Detect which cell encompasses the target text, then output its (x, y) center coordinate. 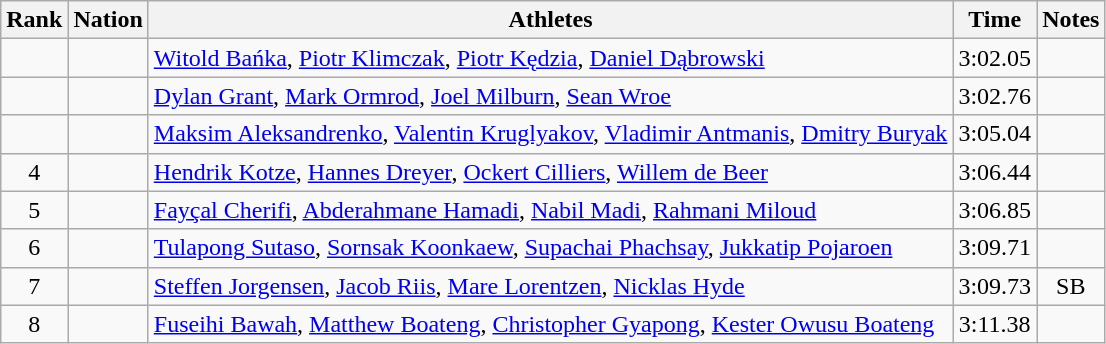
Dylan Grant, Mark Ormrod, Joel Milburn, Sean Wroe (550, 96)
Fuseihi Bawah, Matthew Boateng, Christopher Gyapong, Kester Owusu Boateng (550, 324)
7 (34, 286)
SB (1071, 286)
5 (34, 210)
Fayçal Cherifi, Abderahmane Hamadi, Nabil Madi, Rahmani Miloud (550, 210)
3:11.38 (995, 324)
3:09.71 (995, 248)
3:06.44 (995, 172)
3:02.05 (995, 58)
6 (34, 248)
Tulapong Sutaso, Sornsak Koonkaew, Supachai Phachsay, Jukkatip Pojaroen (550, 248)
Steffen Jorgensen, Jacob Riis, Mare Lorentzen, Nicklas Hyde (550, 286)
Maksim Aleksandrenko, Valentin Kruglyakov, Vladimir Antmanis, Dmitry Buryak (550, 134)
3:05.04 (995, 134)
Notes (1071, 20)
Time (995, 20)
Rank (34, 20)
Witold Bańka, Piotr Klimczak, Piotr Kędzia, Daniel Dąbrowski (550, 58)
8 (34, 324)
3:09.73 (995, 286)
4 (34, 172)
Nation (108, 20)
Hendrik Kotze, Hannes Dreyer, Ockert Cilliers, Willem de Beer (550, 172)
Athletes (550, 20)
3:06.85 (995, 210)
3:02.76 (995, 96)
